Detect which cell encompasses the target text, then output its (x, y) center coordinate. 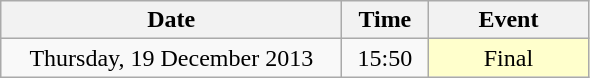
Date (172, 20)
Time (385, 20)
Thursday, 19 December 2013 (172, 58)
Final (508, 58)
Event (508, 20)
15:50 (385, 58)
